For the text-containing cell, return its midpoint in (X, Y) coordinate format. 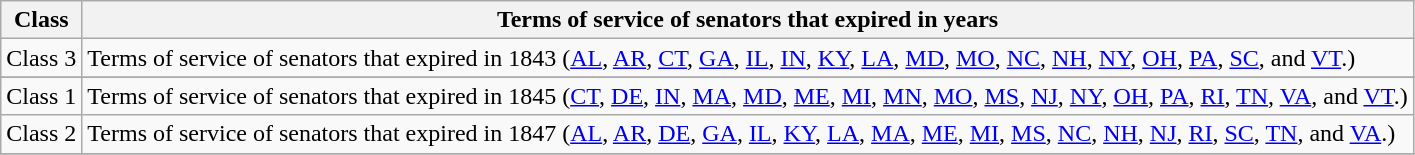
Class (42, 20)
Class 1 (42, 96)
Terms of service of senators that expired in 1843 (AL, AR, CT, GA, IL, IN, KY, LA, MD, MO, NC, NH, NY, OH, PA, SC, and VT.) (748, 58)
Terms of service of senators that expired in 1845 (CT, DE, IN, MA, MD, ME, MI, MN, MO, MS, NJ, NY, OH, PA, RI, TN, VA, and VT.) (748, 96)
Terms of service of senators that expired in years (748, 20)
Terms of service of senators that expired in 1847 (AL, AR, DE, GA, IL, KY, LA, MA, ME, MI, MS, NC, NH, NJ, RI, SC, TN, and VA.) (748, 134)
Class 3 (42, 58)
Class 2 (42, 134)
